Provide the (X, Y) coordinate of the cell's center where the given text is located.  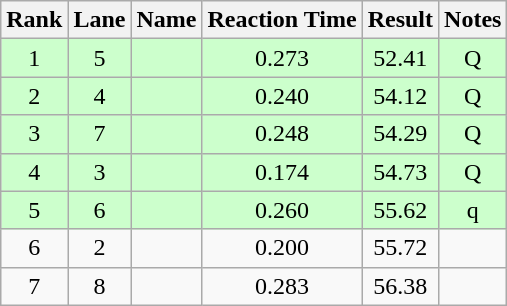
0.200 (282, 248)
55.62 (400, 210)
0.174 (282, 172)
Notes (473, 20)
0.283 (282, 286)
Lane (100, 20)
54.29 (400, 134)
54.12 (400, 96)
Name (166, 20)
54.73 (400, 172)
52.41 (400, 58)
55.72 (400, 248)
0.248 (282, 134)
1 (34, 58)
56.38 (400, 286)
q (473, 210)
8 (100, 286)
Reaction Time (282, 20)
0.260 (282, 210)
0.240 (282, 96)
Result (400, 20)
0.273 (282, 58)
Rank (34, 20)
